Provide the (x, y) coordinate of the cell's center where the given text is located.  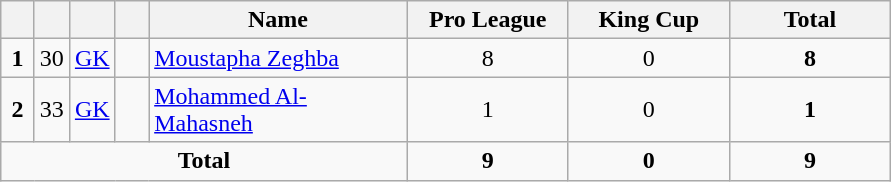
Moustapha Zeghba (278, 58)
Name (278, 20)
King Cup (648, 20)
Pro League (488, 20)
Mohammed Al-Mahasneh (278, 110)
30 (52, 58)
33 (52, 110)
2 (18, 110)
